Identify which cell holds the provided text, then report its [X, Y] central coordinate. 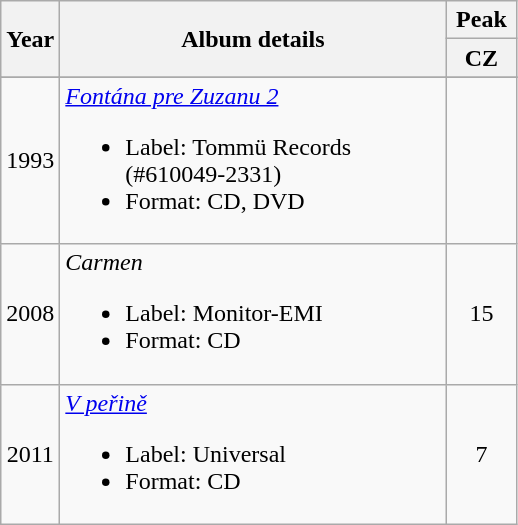
7 [482, 454]
Peak [482, 20]
V peřiněLabel: UniversalFormat: CD [253, 454]
15 [482, 314]
CZ [482, 58]
Fontána pre Zuzanu 2Label: Tommü Records (#610049-2331)Format: CD, DVD [253, 160]
2011 [30, 454]
1993 [30, 160]
2008 [30, 314]
Year [30, 39]
Album details [253, 39]
CarmenLabel: Monitor-EMIFormat: CD [253, 314]
